Scan for the cell matching the given text and deliver its [x, y] coordinate at center. 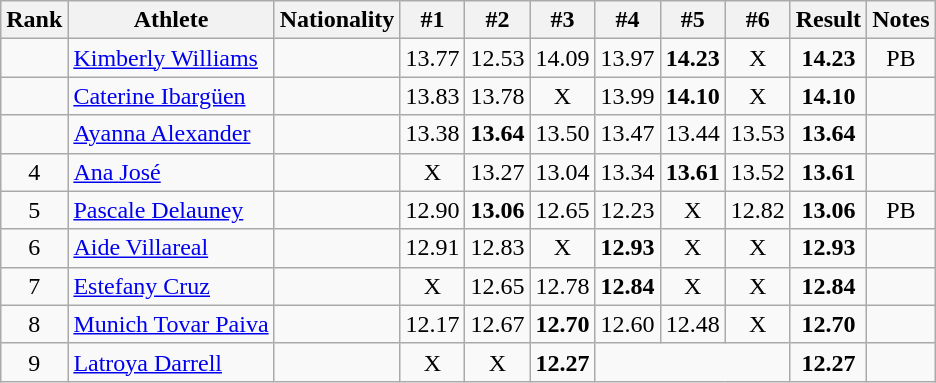
13.52 [758, 172]
4 [34, 172]
#3 [562, 20]
12.23 [628, 210]
13.27 [498, 172]
12.60 [628, 324]
7 [34, 286]
13.78 [498, 96]
#2 [498, 20]
13.47 [628, 134]
12.17 [432, 324]
12.53 [498, 58]
Ayanna Alexander [171, 134]
12.78 [562, 286]
#5 [692, 20]
13.77 [432, 58]
#4 [628, 20]
13.53 [758, 134]
9 [34, 362]
8 [34, 324]
13.99 [628, 96]
12.67 [498, 324]
Estefany Cruz [171, 286]
Munich Tovar Paiva [171, 324]
Latroya Darrell [171, 362]
Nationality [337, 20]
13.50 [562, 134]
13.04 [562, 172]
Kimberly Williams [171, 58]
13.97 [628, 58]
13.44 [692, 134]
5 [34, 210]
Ana José [171, 172]
14.09 [562, 58]
Aide Villareal [171, 248]
12.82 [758, 210]
Athlete [171, 20]
13.34 [628, 172]
#1 [432, 20]
Notes [901, 20]
#6 [758, 20]
12.83 [498, 248]
12.91 [432, 248]
12.48 [692, 324]
Result [828, 20]
Pascale Delauney [171, 210]
12.90 [432, 210]
Caterine Ibargüen [171, 96]
6 [34, 248]
Rank [34, 20]
13.38 [432, 134]
13.83 [432, 96]
